Output the (X, Y) coordinate of the center of the cell containing the given text.  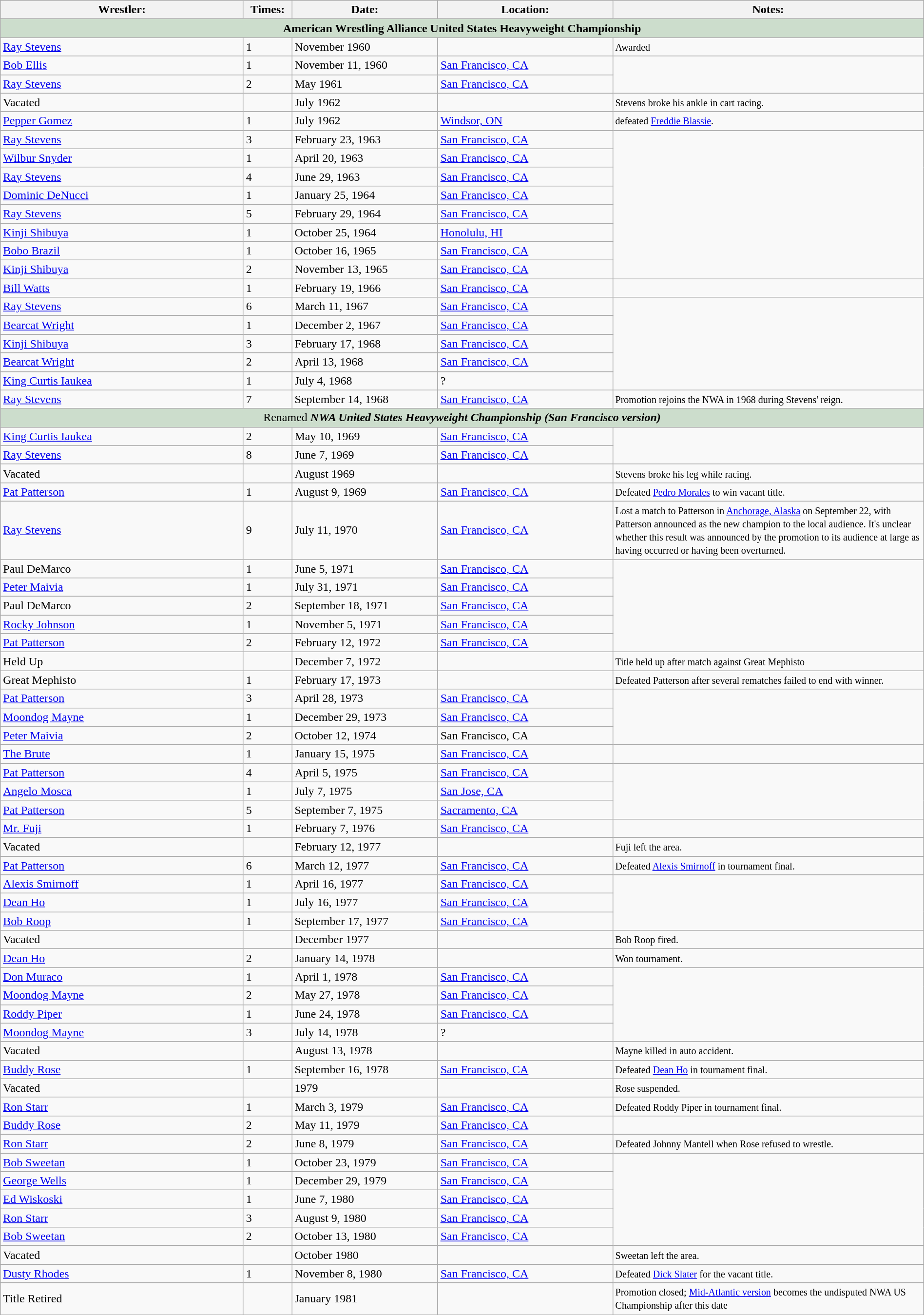
October 1980 (365, 1255)
August 9, 1969 (365, 492)
February 7, 1976 (365, 828)
October 25, 1964 (365, 232)
San Jose, CA (525, 791)
June 7, 1969 (365, 455)
December 29, 1973 (365, 717)
Fuji left the area. (768, 847)
Dusty Rhodes (122, 1274)
Rocky Johnson (122, 624)
Dominic DeNucci (122, 195)
April 13, 1968 (365, 362)
April 5, 1975 (365, 773)
Stevens broke his leg while racing. (768, 473)
9 (268, 530)
May 10, 1969 (365, 436)
October 23, 1979 (365, 1162)
October 16, 1965 (365, 251)
Title Retired (122, 1298)
Wrestler: (122, 10)
July 4, 1968 (365, 381)
May 27, 1978 (365, 995)
Defeated Alexis Smirnoff in tournament final. (768, 865)
May 1961 (365, 84)
Stevens broke his ankle in cart racing. (768, 102)
Location: (525, 10)
Windsor, ON (525, 121)
August 13, 1978 (365, 1051)
defeated Freddie Blassie. (768, 121)
February 19, 1966 (365, 288)
June 8, 1979 (365, 1143)
November 5, 1971 (365, 624)
Roddy Piper (122, 1014)
March 12, 1977 (365, 865)
Rose suspended. (768, 1088)
June 29, 1963 (365, 176)
Bob Roop (122, 921)
Mayne killed in auto accident. (768, 1051)
Defeated Dick Slater for the vacant title. (768, 1274)
Honolulu, HI (525, 232)
March 3, 1979 (365, 1106)
April 20, 1963 (365, 158)
January 25, 1964 (365, 195)
Held Up (122, 661)
December 2, 1967 (365, 325)
Bob Ellis (122, 65)
November 1960 (365, 47)
Bill Watts (122, 288)
Defeated Dean Ho in tournament final. (768, 1069)
October 13, 1980 (365, 1237)
September 17, 1977 (365, 921)
November 13, 1965 (365, 270)
Bobo Brazil (122, 251)
Pepper Gomez (122, 121)
Defeated Pedro Morales to win vacant title. (768, 492)
Date: (365, 10)
Title held up after match against Great Mephisto (768, 661)
Promotion closed; Mid-Atlantic version becomes the undisputed NWA US Championship after this date (768, 1298)
July 31, 1971 (365, 587)
February 29, 1964 (365, 213)
February 12, 1972 (365, 643)
February 17, 1968 (365, 344)
Sacramento, CA (525, 810)
September 16, 1978 (365, 1069)
April 28, 1973 (365, 698)
Notes: (768, 10)
Awarded (768, 47)
December 29, 1979 (365, 1181)
Great Mephisto (122, 680)
Defeated Patterson after several rematches failed to end with winner. (768, 680)
April 16, 1977 (365, 884)
September 14, 1968 (365, 399)
Don Muraco (122, 977)
September 18, 1971 (365, 606)
January 14, 1978 (365, 958)
Angelo Mosca (122, 791)
December 7, 1972 (365, 661)
Won tournament. (768, 958)
October 12, 1974 (365, 735)
Mr. Fuji (122, 828)
November 11, 1960 (365, 65)
Promotion rejoins the NWA in 1968 during Stevens' reign. (768, 399)
Defeated Johnny Mantell when Rose refused to wrestle. (768, 1143)
July 16, 1977 (365, 903)
June 24, 1978 (365, 1014)
August 9, 1980 (365, 1218)
Ed Wiskoski (122, 1199)
Sweetan left the area. (768, 1255)
February 12, 1977 (365, 847)
Alexis Smirnoff (122, 884)
May 11, 1979 (365, 1125)
December 1977 (365, 940)
January 1981 (365, 1298)
8 (268, 455)
American Wrestling Alliance United States Heavyweight Championship (462, 28)
August 1969 (365, 473)
November 8, 1980 (365, 1274)
Renamed NWA United States Heavyweight Championship (San Francisco version) (462, 418)
February 17, 1973 (365, 680)
March 11, 1967 (365, 307)
Defeated Roddy Piper in tournament final. (768, 1106)
Bob Roop fired. (768, 940)
Times: (268, 10)
June 5, 1971 (365, 569)
February 23, 1963 (365, 139)
Wilbur Snyder (122, 158)
The Brute (122, 754)
June 7, 1980 (365, 1199)
7 (268, 399)
July 7, 1975 (365, 791)
1979 (365, 1088)
September 7, 1975 (365, 810)
April 1, 1978 (365, 977)
January 15, 1975 (365, 754)
July 14, 1978 (365, 1032)
George Wells (122, 1181)
July 11, 1970 (365, 530)
